Scan for the cell matching the given text and deliver its [x, y] coordinate at center. 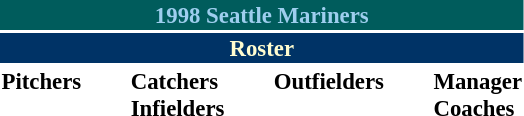
Roster [262, 48]
1998 Seattle Mariners [262, 15]
